Detect which cell encompasses the target text, then output its [x, y] center coordinate. 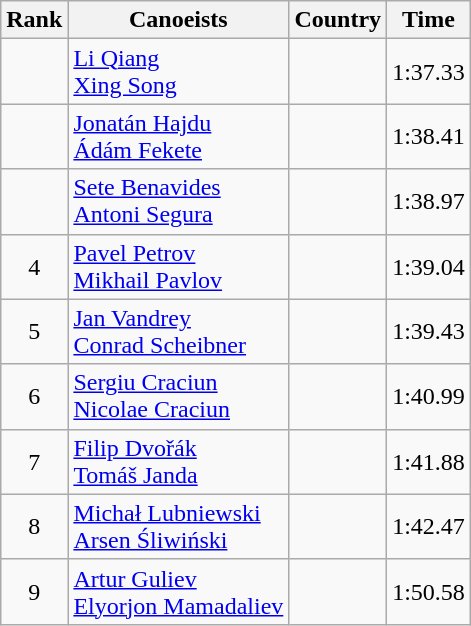
1:38.97 [429, 202]
Time [429, 20]
Artur GulievElyorjon Mamadaliev [178, 592]
9 [34, 592]
Jan VandreyConrad Scheibner [178, 332]
Canoeists [178, 20]
1:50.58 [429, 592]
1:39.43 [429, 332]
7 [34, 462]
Li QiangXing Song [178, 72]
Rank [34, 20]
1:42.47 [429, 526]
1:37.33 [429, 72]
Sergiu CraciunNicolae Craciun [178, 396]
Sete BenavidesAntoni Segura [178, 202]
Filip DvořákTomáš Janda [178, 462]
6 [34, 396]
1:38.41 [429, 136]
Pavel PetrovMikhail Pavlov [178, 266]
Jonatán HajduÁdám Fekete [178, 136]
1:39.04 [429, 266]
5 [34, 332]
8 [34, 526]
Michał LubniewskiArsen Śliwiński [178, 526]
1:41.88 [429, 462]
1:40.99 [429, 396]
4 [34, 266]
Country [338, 20]
